Detect which cell encompasses the target text, then output its [X, Y] center coordinate. 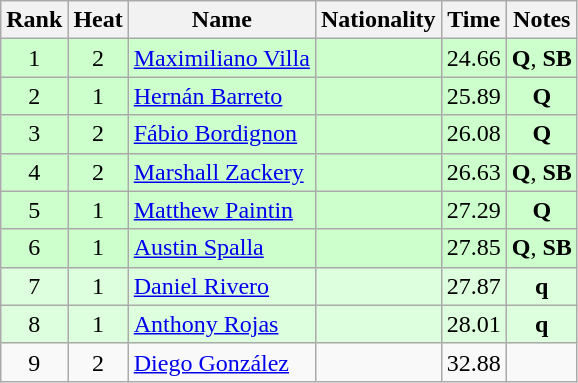
27.87 [474, 286]
28.01 [474, 324]
Nationality [378, 20]
Anthony Rojas [222, 324]
Heat [98, 20]
Matthew Paintin [222, 210]
6 [34, 248]
Daniel Rivero [222, 286]
5 [34, 210]
7 [34, 286]
Rank [34, 20]
Austin Spalla [222, 248]
Hernán Barreto [222, 96]
26.63 [474, 172]
Marshall Zackery [222, 172]
Notes [542, 20]
Fábio Bordignon [222, 134]
26.08 [474, 134]
25.89 [474, 96]
27.29 [474, 210]
3 [34, 134]
24.66 [474, 58]
4 [34, 172]
8 [34, 324]
Diego González [222, 362]
32.88 [474, 362]
27.85 [474, 248]
Time [474, 20]
Maximiliano Villa [222, 58]
9 [34, 362]
Name [222, 20]
